Provide the [X, Y] coordinate of the cell's center where the given text is located.  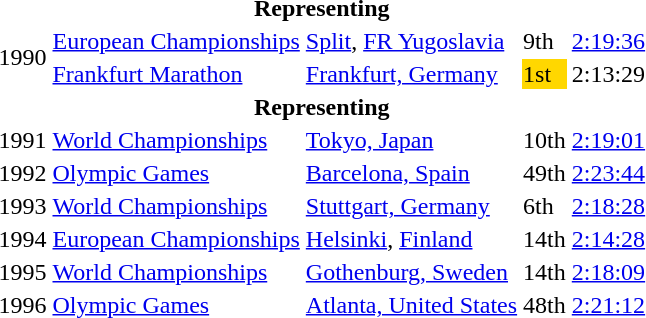
6th [545, 206]
Barcelona, Spain [411, 173]
Frankfurt Marathon [176, 74]
2:18:09 [608, 272]
Frankfurt, Germany [411, 74]
2:23:44 [608, 173]
Tokyo, Japan [411, 140]
2:19:01 [608, 140]
Olympic Games [176, 173]
10th [545, 140]
Stuttgart, Germany [411, 206]
2:18:28 [608, 206]
2:19:36 [608, 41]
49th [545, 173]
Helsinki, Finland [411, 239]
1st [545, 74]
9th [545, 41]
Gothenburg, Sweden [411, 272]
2:14:28 [608, 239]
2:13:29 [608, 74]
Split, FR Yugoslavia [411, 41]
